Find where the given text appears and provide that cell's center as [X, Y] coordinate. 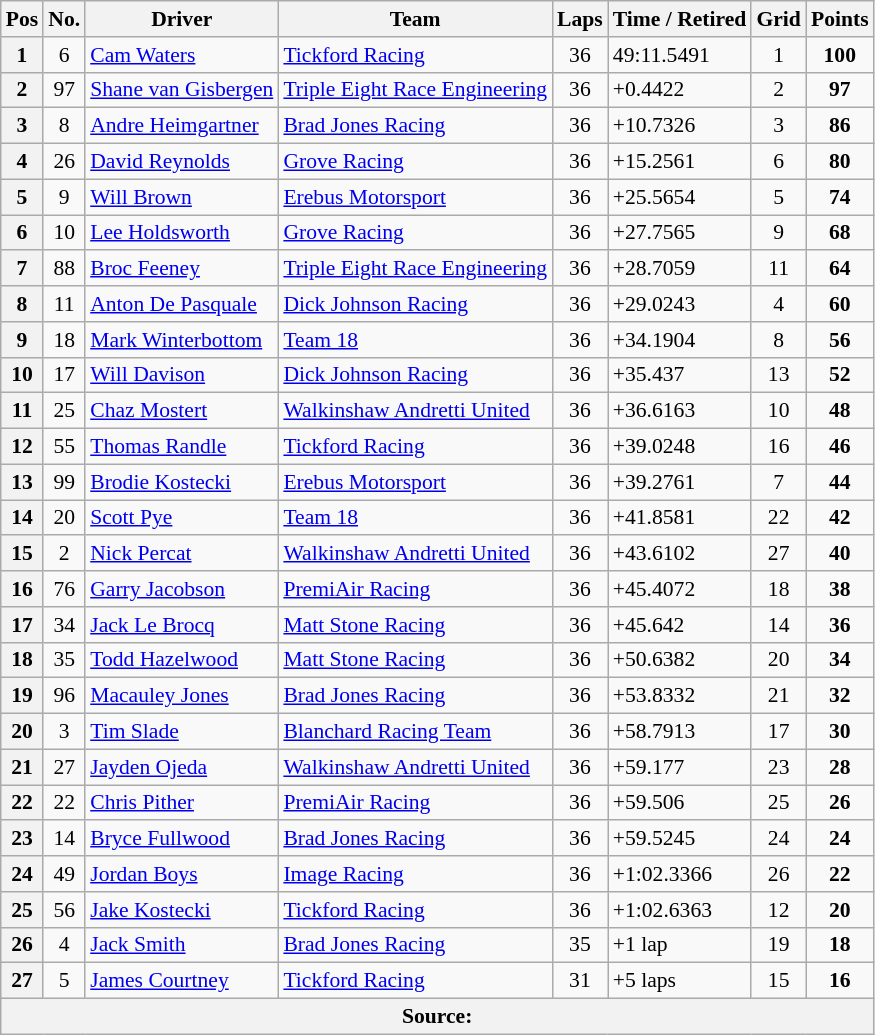
Thomas Randle [182, 447]
74 [840, 197]
+43.6102 [680, 554]
88 [64, 269]
+59.5245 [680, 839]
+35.437 [680, 375]
49:11.5491 [680, 55]
Jack Le Brocq [182, 625]
60 [840, 304]
Jake Kostecki [182, 910]
Chris Pither [182, 803]
46 [840, 447]
+5 laps [680, 981]
Pos [22, 19]
+0.4422 [680, 90]
Mark Winterbottom [182, 340]
99 [64, 482]
Will Brown [182, 197]
+36.6163 [680, 411]
Garry Jacobson [182, 589]
David Reynolds [182, 162]
+45.4072 [680, 589]
Source: [438, 1017]
Lee Holdsworth [182, 233]
76 [64, 589]
Grid [778, 19]
96 [64, 696]
32 [840, 696]
48 [840, 411]
52 [840, 375]
31 [580, 981]
+45.642 [680, 625]
James Courtney [182, 981]
+1 lap [680, 945]
No. [64, 19]
55 [64, 447]
+10.7326 [680, 126]
Cam Waters [182, 55]
68 [840, 233]
30 [840, 732]
Bryce Fullwood [182, 839]
42 [840, 518]
Tim Slade [182, 732]
Driver [182, 19]
+1:02.6363 [680, 910]
+28.7059 [680, 269]
+25.5654 [680, 197]
Andre Heimgartner [182, 126]
Scott Pye [182, 518]
+29.0243 [680, 304]
+15.2561 [680, 162]
Shane van Gisbergen [182, 90]
Todd Hazelwood [182, 660]
80 [840, 162]
40 [840, 554]
+39.0248 [680, 447]
86 [840, 126]
Points [840, 19]
Anton De Pasquale [182, 304]
Time / Retired [680, 19]
Laps [580, 19]
Team [415, 19]
+59.177 [680, 767]
+59.506 [680, 803]
49 [64, 874]
28 [840, 767]
Will Davison [182, 375]
Image Racing [415, 874]
Jayden Ojeda [182, 767]
Jack Smith [182, 945]
Brodie Kostecki [182, 482]
44 [840, 482]
+1:02.3366 [680, 874]
64 [840, 269]
+39.2761 [680, 482]
Jordan Boys [182, 874]
+27.7565 [680, 233]
+34.1904 [680, 340]
+41.8581 [680, 518]
+58.7913 [680, 732]
38 [840, 589]
+53.8332 [680, 696]
+50.6382 [680, 660]
100 [840, 55]
Chaz Mostert [182, 411]
Nick Percat [182, 554]
Macauley Jones [182, 696]
Blanchard Racing Team [415, 732]
Broc Feeney [182, 269]
